From the cell containing the given text, extract its center point as [X, Y] coordinate. 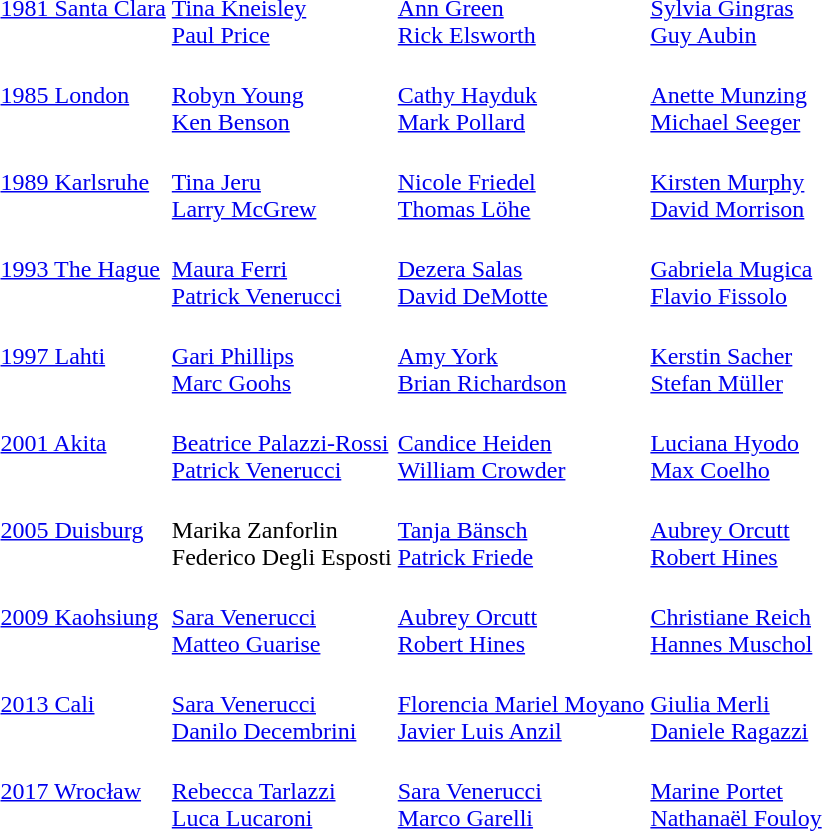
Beatrice Palazzi-Rossi Patrick Venerucci [282, 443]
Cathy Hayduk Mark Pollard [521, 95]
Robyn Young Ken Benson [282, 95]
Florencia Mariel Moyano Javier Luis Anzil [521, 704]
Candice Heiden William Crowder [521, 443]
Dezera Salas David DeMotte [521, 269]
Gari Phillips Marc Goohs [282, 356]
Nicole Friedel Thomas Löhe [521, 182]
Tina Jeru Larry McGrew [282, 182]
Tanja Bänsch Patrick Friede [521, 530]
Amy York Brian Richardson [521, 356]
Sara Venerucci Danilo Decembrini [282, 704]
Aubrey Orcutt Robert Hines [521, 617]
Maura Ferri Patrick Venerucci [282, 269]
Marika Zanforlin Federico Degli Esposti [282, 530]
Sara Venerucci Matteo Guarise [282, 617]
